Output the (X, Y) coordinate of the center of the cell containing the given text.  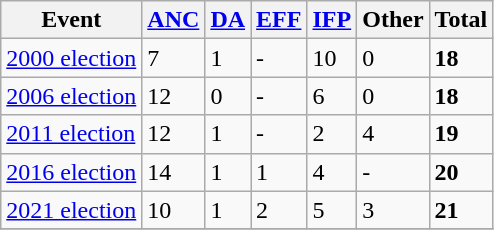
2016 election (72, 172)
Total (461, 20)
7 (174, 58)
DA (228, 20)
19 (461, 134)
5 (332, 210)
2006 election (72, 96)
ANC (174, 20)
21 (461, 210)
14 (174, 172)
Event (72, 20)
IFP (332, 20)
6 (332, 96)
Other (393, 20)
2011 election (72, 134)
3 (393, 210)
EFF (279, 20)
2021 election (72, 210)
20 (461, 172)
2000 election (72, 58)
